Identify which cell holds the provided text, then report its [x, y] central coordinate. 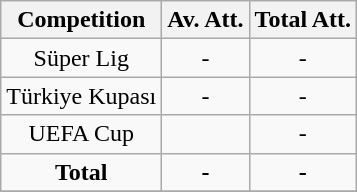
Av. Att. [206, 20]
Süper Lig [82, 58]
Total [82, 172]
Total Att. [303, 20]
Türkiye Kupası [82, 96]
Competition [82, 20]
UEFA Cup [82, 134]
